Search for the cell housing the specified text and yield its (x, y) center coordinate. 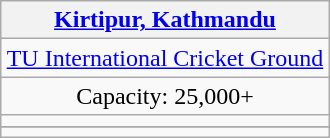
Capacity: 25,000+ (165, 96)
TU International Cricket Ground (165, 58)
Kirtipur, Kathmandu (165, 20)
